Scan for the cell matching the given text and deliver its [x, y] coordinate at center. 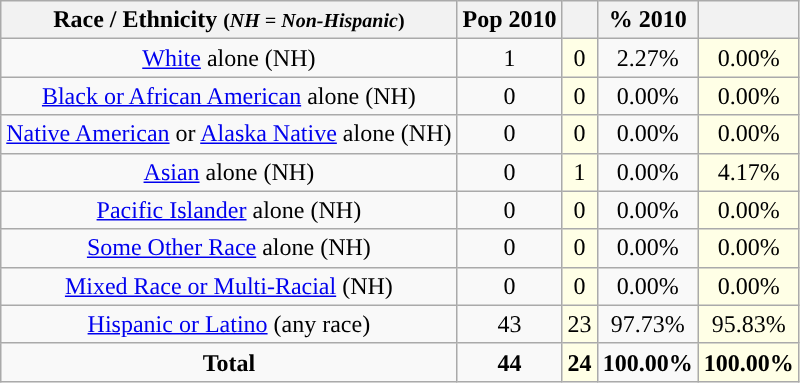
4.17% [748, 172]
Black or African American alone (NH) [229, 96]
2.27% [648, 58]
23 [580, 324]
Pop 2010 [510, 20]
Some Other Race alone (NH) [229, 248]
White alone (NH) [229, 58]
Pacific Islander alone (NH) [229, 210]
Mixed Race or Multi-Racial (NH) [229, 286]
Race / Ethnicity (NH = Non-Hispanic) [229, 20]
Native American or Alaska Native alone (NH) [229, 134]
24 [580, 362]
95.83% [748, 324]
97.73% [648, 324]
% 2010 [648, 20]
Total [229, 362]
43 [510, 324]
44 [510, 362]
Asian alone (NH) [229, 172]
Hispanic or Latino (any race) [229, 324]
